For the text-containing cell, return its midpoint in [x, y] coordinate format. 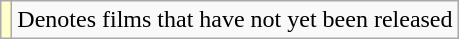
Denotes films that have not yet been released [235, 20]
